Return [x, y] of the center of cell containing provided text 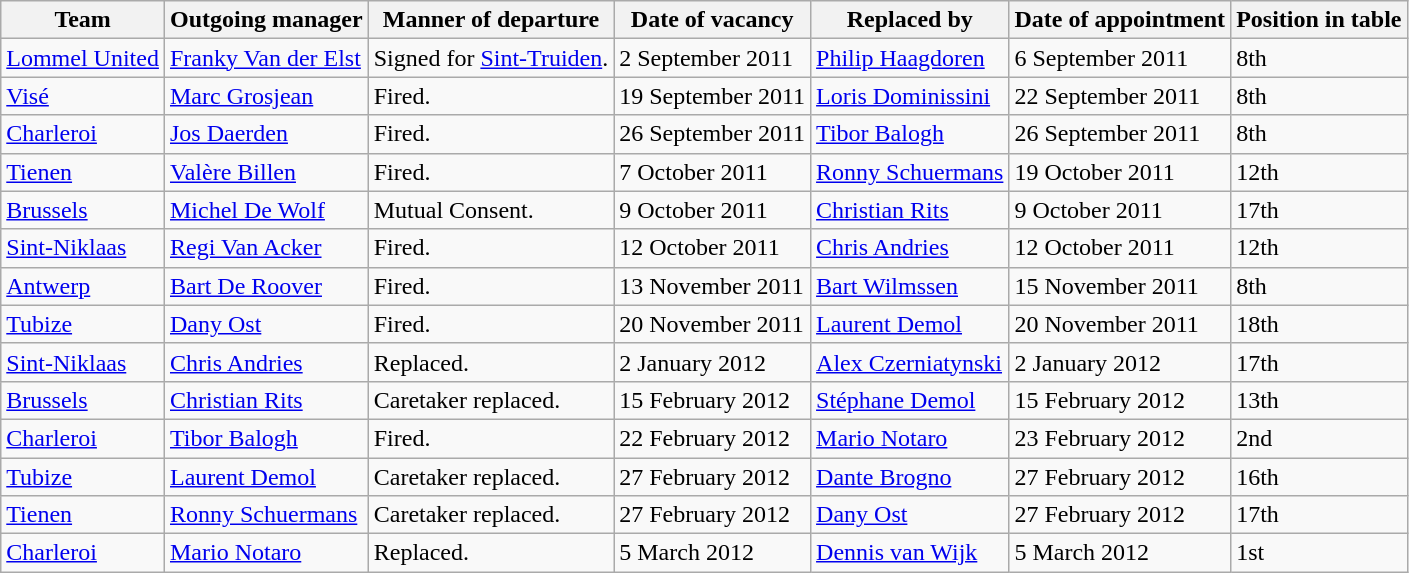
Mutual Consent. [491, 210]
Valère Billen [266, 172]
Visé [83, 96]
22 February 2012 [712, 438]
Lommel United [83, 58]
22 September 2011 [1120, 96]
16th [1319, 477]
18th [1319, 324]
Manner of departure [491, 20]
Antwerp [83, 286]
13 November 2011 [712, 286]
Stéphane Demol [910, 400]
19 October 2011 [1120, 172]
Date of appointment [1120, 20]
Loris Dominissini [910, 96]
Regi Van Acker [266, 248]
Position in table [1319, 20]
15 November 2011 [1120, 286]
7 October 2011 [712, 172]
Replaced by [910, 20]
Franky Van der Elst [266, 58]
1st [1319, 553]
Outgoing manager [266, 20]
Bart Wilmssen [910, 286]
Marc Grosjean [266, 96]
Alex Czerniatynski [910, 362]
Philip Haagdoren [910, 58]
Dante Brogno [910, 477]
Bart De Roover [266, 286]
Date of vacancy [712, 20]
Michel De Wolf [266, 210]
23 February 2012 [1120, 438]
Jos Daerden [266, 134]
6 September 2011 [1120, 58]
2 September 2011 [712, 58]
Team [83, 20]
Dennis van Wijk [910, 553]
2nd [1319, 438]
Signed for Sint-Truiden. [491, 58]
13th [1319, 400]
19 September 2011 [712, 96]
